Provide the (X, Y) coordinate of the cell's center where the given text is located.  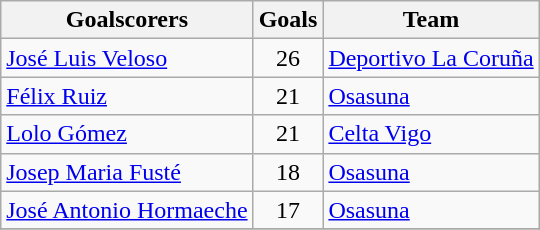
Josep Maria Fusté (127, 172)
José Antonio Hormaeche (127, 210)
26 (288, 58)
Celta Vigo (431, 134)
José Luis Veloso (127, 58)
18 (288, 172)
Félix Ruiz (127, 96)
Team (431, 20)
Goalscorers (127, 20)
Deportivo La Coruña (431, 58)
17 (288, 210)
Goals (288, 20)
Lolo Gómez (127, 134)
